Locate the cell with the specified text and output its (x, y) center coordinate. 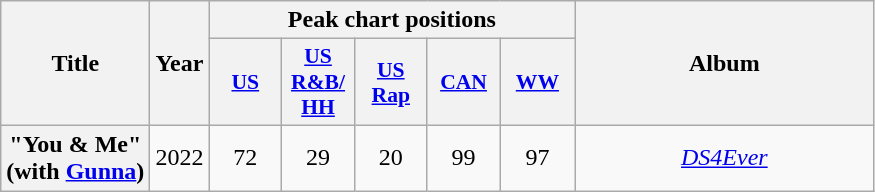
97 (538, 158)
Peak chart positions (392, 20)
20 (390, 158)
CAN (464, 82)
29 (318, 158)
USR&B/HH (318, 82)
Album (724, 64)
US (246, 82)
Title (76, 64)
WW (538, 82)
USRap (390, 82)
"You & Me"(with Gunna) (76, 158)
2022 (180, 158)
72 (246, 158)
Year (180, 64)
99 (464, 158)
DS4Ever (724, 158)
